Output the [x, y] coordinate of the center of the cell containing the given text.  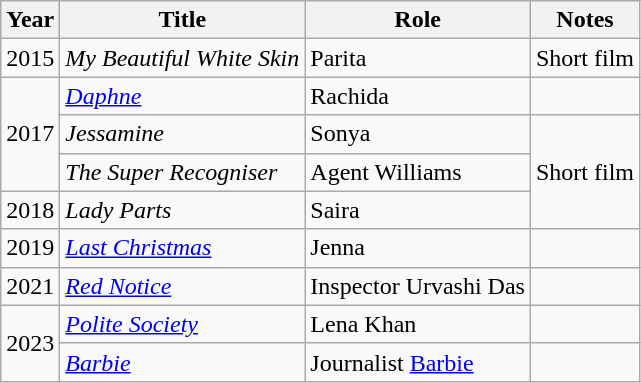
The Super Recogniser [182, 172]
Saira [418, 210]
2019 [30, 248]
2017 [30, 134]
Polite Society [182, 324]
Red Notice [182, 286]
Role [418, 20]
Barbie [182, 362]
Inspector Urvashi Das [418, 286]
Year [30, 20]
2015 [30, 58]
Notes [584, 20]
2023 [30, 343]
Sonya [418, 134]
Lena Khan [418, 324]
Journalist Barbie [418, 362]
Lady Parts [182, 210]
My Beautiful White Skin [182, 58]
Title [182, 20]
Jessamine [182, 134]
Daphne [182, 96]
Parita [418, 58]
Jenna [418, 248]
2018 [30, 210]
Last Christmas [182, 248]
Agent Williams [418, 172]
Rachida [418, 96]
2021 [30, 286]
